Output the [X, Y] coordinate of the center of the cell containing the given text.  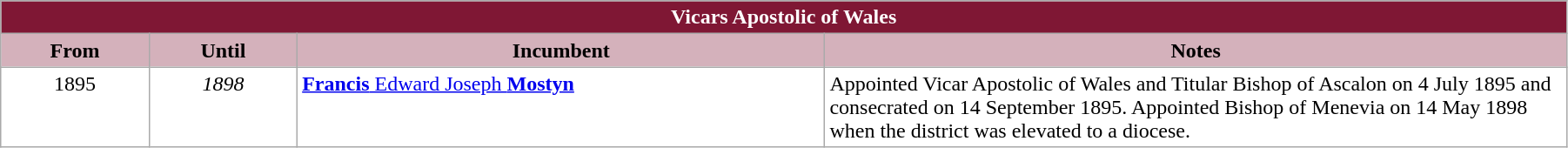
Francis Edward Joseph Mostyn [561, 107]
1898 [223, 107]
1895 [75, 107]
Notes [1196, 50]
Vicars Apostolic of Wales [784, 17]
Incumbent [561, 50]
From [75, 50]
Until [223, 50]
